Extract the [X, Y] coordinate from the center of the cell holding the provided text.  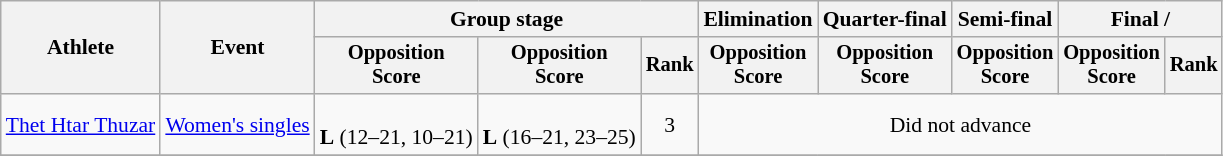
Semi-final [1006, 19]
L (12–21, 10–21) [396, 124]
Final / [1140, 19]
3 [670, 124]
Athlete [81, 48]
Women's singles [237, 124]
Quarter-final [885, 19]
Event [237, 48]
L (16–21, 23–25) [560, 124]
Elimination [758, 19]
Thet Htar Thuzar [81, 124]
Did not advance [960, 124]
Group stage [507, 19]
